Locate the cell with the specified text and output its [X, Y] center coordinate. 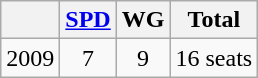
9 [143, 58]
WG [143, 20]
SPD [88, 20]
2009 [30, 58]
7 [88, 58]
16 seats [214, 58]
Total [214, 20]
